Locate the cell with the specified text and output its [x, y] center coordinate. 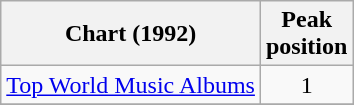
Peakposition [306, 34]
Top World Music Albums [131, 85]
Chart (1992) [131, 34]
1 [306, 85]
